Detect which cell encompasses the target text, then output its (X, Y) center coordinate. 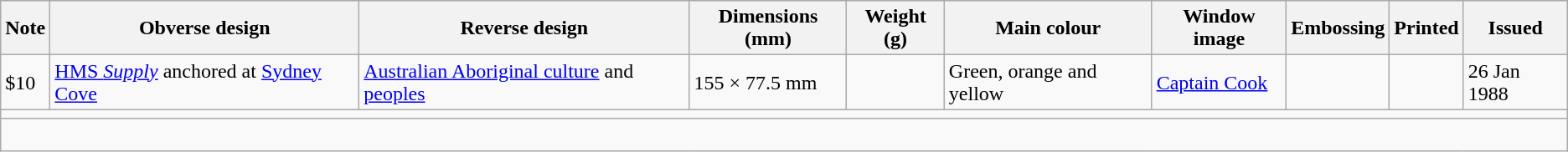
Reverse design (524, 28)
Green, orange and yellow (1048, 82)
26 Jan 1988 (1515, 82)
Obverse design (204, 28)
Dimensions (mm) (768, 28)
Australian Aboriginal culture and peoples (524, 82)
Window image (1220, 28)
Weight (g) (895, 28)
Embossing (1338, 28)
Note (25, 28)
Main colour (1048, 28)
Captain Cook (1220, 82)
Issued (1515, 28)
155 × 77.5 mm (768, 82)
HMS Supply anchored at Sydney Cove (204, 82)
$10 (25, 82)
Printed (1426, 28)
